Scan for the cell matching the given text and deliver its [x, y] coordinate at center. 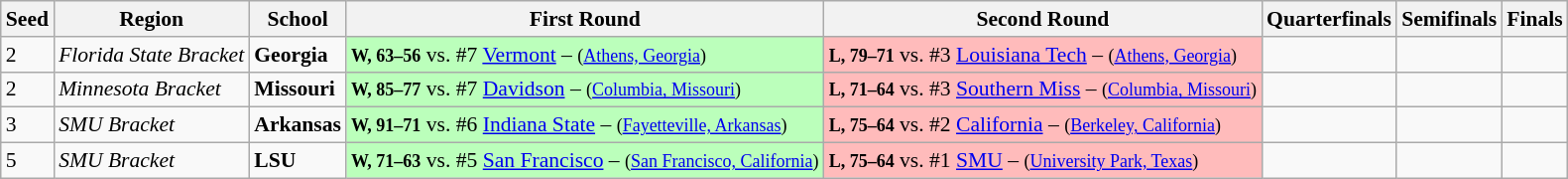
Seed [28, 19]
Minnesota Bracket [151, 89]
First Round [585, 19]
Georgia [298, 55]
L, 75–64 vs. #2 California – (Berkeley, California) [1043, 125]
W, 91–71 vs. #6 Indiana State – (Fayetteville, Arkansas) [585, 125]
W, 85–77 vs. #7 Davidson – (Columbia, Missouri) [585, 89]
Arkansas [298, 125]
Florida State Bracket [151, 55]
L, 79–71 vs. #3 Louisiana Tech – (Athens, Georgia) [1043, 55]
Quarterfinals [1329, 19]
L, 71–64 vs. #3 Southern Miss – (Columbia, Missouri) [1043, 89]
W, 71–63 vs. #5 San Francisco – (San Francisco, California) [585, 161]
LSU [298, 161]
W, 63–56 vs. #7 Vermont – (Athens, Georgia) [585, 55]
School [298, 19]
Finals [1535, 19]
Semifinals [1449, 19]
Missouri [298, 89]
5 [28, 161]
Region [151, 19]
L, 75–64 vs. #1 SMU – (University Park, Texas) [1043, 161]
Second Round [1043, 19]
3 [28, 125]
